Return [X, Y] of the center of cell containing provided text 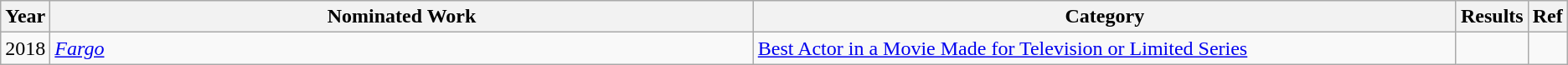
2018 [25, 48]
Results [1492, 17]
Nominated Work [402, 17]
Best Actor in a Movie Made for Television or Limited Series [1104, 48]
Year [25, 17]
Ref [1548, 17]
Fargo [402, 48]
Category [1104, 17]
